Extract the [x, y] coordinate from the center of the cell holding the provided text.  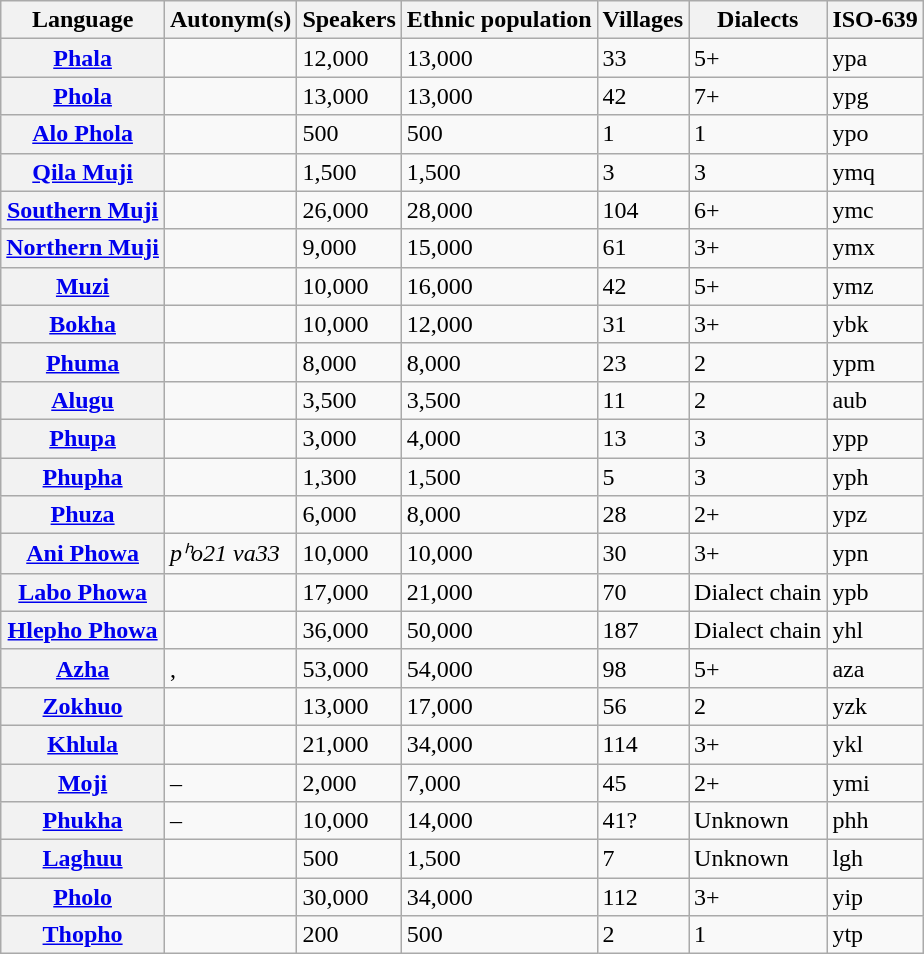
ypm [875, 362]
ypg [875, 96]
36,000 [349, 630]
ykl [875, 744]
ymx [875, 248]
Hlepho Phowa [83, 630]
ypa [875, 58]
53,000 [349, 668]
200 [349, 935]
Qila Muji [83, 172]
Phala [83, 58]
6,000 [349, 515]
aub [875, 400]
16,000 [499, 286]
ypp [875, 438]
7,000 [499, 783]
ymc [875, 210]
Northern Muji [83, 248]
7+ [758, 96]
Zokhuo [83, 706]
Alo Phola [83, 134]
70 [643, 592]
Thopho [83, 935]
Language [83, 20]
ypn [875, 554]
phh [875, 821]
14,000 [499, 821]
Muzi [83, 286]
5 [643, 477]
26,000 [349, 210]
56 [643, 706]
ypz [875, 515]
aza [875, 668]
9,000 [349, 248]
Phola [83, 96]
ymz [875, 286]
2,000 [349, 783]
yip [875, 897]
30,000 [349, 897]
ybk [875, 324]
61 [643, 248]
Southern Muji [83, 210]
Laghuu [83, 859]
Moji [83, 783]
1,300 [349, 477]
15,000 [499, 248]
ytp [875, 935]
Phuma [83, 362]
11 [643, 400]
Ani Phowa [83, 554]
ISO-639 [875, 20]
Dialects [758, 20]
, [230, 668]
112 [643, 897]
Speakers [349, 20]
pʰo21 va33 [230, 554]
45 [643, 783]
Pholo [83, 897]
Phupa [83, 438]
54,000 [499, 668]
3,000 [349, 438]
41? [643, 821]
4,000 [499, 438]
ymq [875, 172]
33 [643, 58]
Khlula [83, 744]
28 [643, 515]
Alugu [83, 400]
23 [643, 362]
yph [875, 477]
Azha [83, 668]
114 [643, 744]
ypo [875, 134]
Labo Phowa [83, 592]
30 [643, 554]
Autonym(s) [230, 20]
lgh [875, 859]
31 [643, 324]
Bokha [83, 324]
Phukha [83, 821]
ypb [875, 592]
50,000 [499, 630]
104 [643, 210]
yhl [875, 630]
13 [643, 438]
6+ [758, 210]
yzk [875, 706]
Ethnic population [499, 20]
98 [643, 668]
7 [643, 859]
Villages [643, 20]
28,000 [499, 210]
187 [643, 630]
ymi [875, 783]
Phupha [83, 477]
Phuza [83, 515]
